Return [x, y] of the center of cell containing provided text 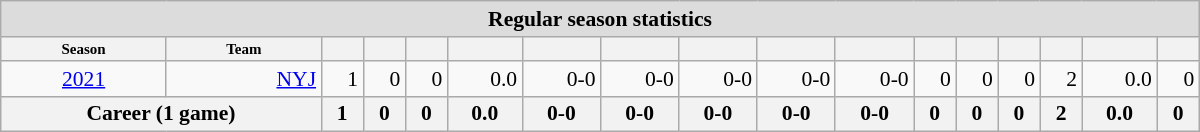
NYJ [244, 78]
2021 [84, 78]
Team [244, 48]
Career (1 game) [161, 114]
Season [84, 48]
Regular season statistics [600, 19]
